Identify which cell holds the provided text, then report its (X, Y) central coordinate. 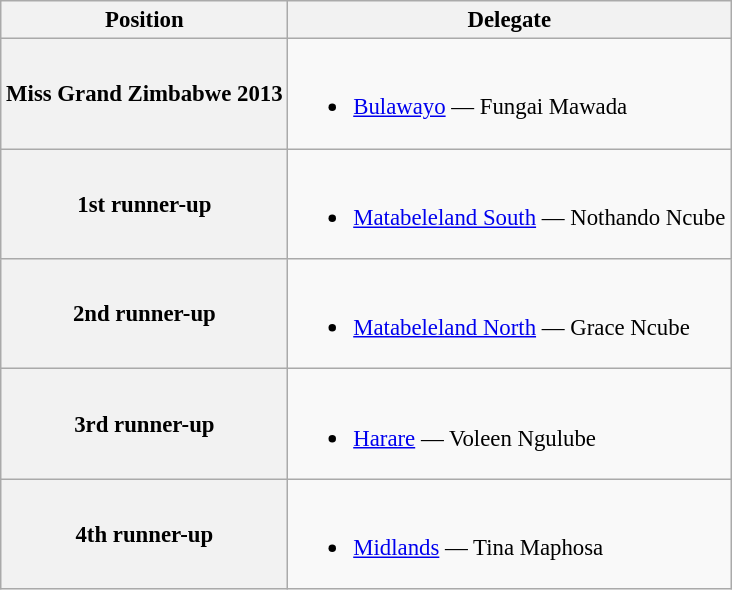
Position (144, 20)
Midlands — Tina Maphosa (510, 534)
Matabeleland South — Nothando Ncube (510, 204)
2nd runner-up (144, 314)
4th runner-up (144, 534)
Harare — Voleen Ngulube (510, 424)
Bulawayo — Fungai Mawada (510, 94)
3rd runner-up (144, 424)
1st runner-up (144, 204)
Miss Grand Zimbabwe 2013 (144, 94)
Matabeleland North — Grace Ncube (510, 314)
Delegate (510, 20)
